Output the (x, y) coordinate of the center of the cell containing the given text.  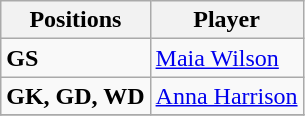
Anna Harrison (226, 96)
Maia Wilson (226, 58)
Player (226, 20)
GK, GD, WD (76, 96)
Positions (76, 20)
GS (76, 58)
